Locate the cell with the specified text and output its [X, Y] center coordinate. 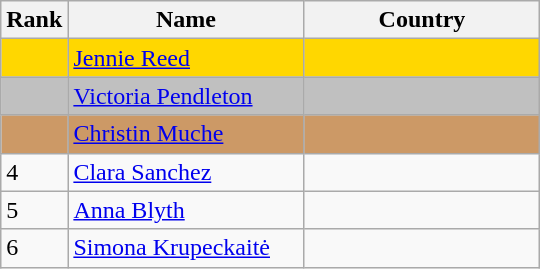
Country [422, 20]
4 [34, 172]
Clara Sanchez [186, 172]
Jennie Reed [186, 58]
6 [34, 248]
Simona Krupeckaitė [186, 248]
5 [34, 210]
Rank [34, 20]
Name [186, 20]
Christin Muche [186, 134]
Anna Blyth [186, 210]
Victoria Pendleton [186, 96]
